Detect which cell encompasses the target text, then output its (x, y) center coordinate. 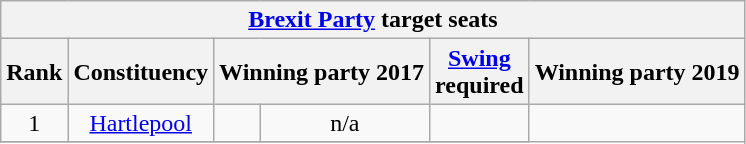
Winning party 2017 (322, 72)
Hartlepool (141, 123)
n/a (345, 123)
Swingrequired (480, 72)
1 (34, 123)
Rank (34, 72)
Winning party 2019 (637, 72)
Brexit Party target seats (373, 20)
Constituency (141, 72)
